Provide the [x, y] coordinate of the cell's center where the given text is located.  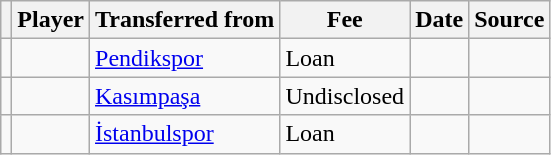
Kasımpaşa [185, 96]
Date [440, 20]
Undisclosed [345, 96]
Pendikspor [185, 58]
Transferred from [185, 20]
Player [51, 20]
Fee [345, 20]
Source [510, 20]
İstanbulspor [185, 134]
